From the cell containing the given text, extract its center point as [x, y] coordinate. 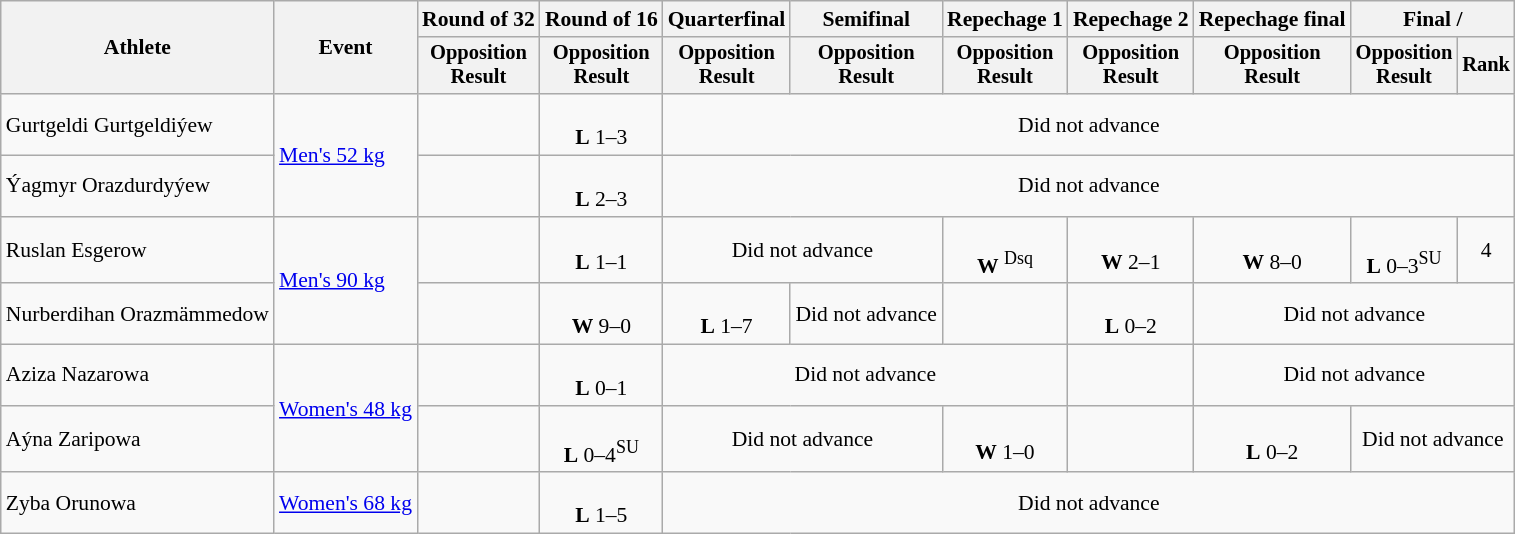
Repechage 2 [1131, 19]
Women's 48 kg [346, 409]
L 0–4SU [602, 440]
Athlete [138, 48]
L 1–3 [602, 124]
Zyba Orunowa [138, 504]
L 0–1 [602, 376]
W 9–0 [602, 314]
Event [346, 48]
Ýagmyr Orazdurdyýew [138, 186]
Round of 16 [602, 19]
Repechage 1 [1005, 19]
W 2–1 [1131, 250]
Women's 68 kg [346, 504]
Repechage final [1272, 19]
L 1–1 [602, 250]
Aziza Nazarowa [138, 376]
L 2–3 [602, 186]
Nurberdihan Orazmämmedow [138, 314]
Rank [1486, 66]
Gurtgeldi Gurtgeldiýew [138, 124]
Semifinal [866, 19]
Men's 52 kg [346, 155]
4 [1486, 250]
Aýna Zaripowa [138, 440]
Quarterfinal [727, 19]
L 1–7 [727, 314]
W 1–0 [1005, 440]
L 0–3SU [1404, 250]
W 8–0 [1272, 250]
W Dsq [1005, 250]
Final / [1433, 19]
L 1–5 [602, 504]
Men's 90 kg [346, 281]
Ruslan Esgerow [138, 250]
Round of 32 [478, 19]
